Extract the [X, Y] coordinate from the center of the cell holding the provided text.  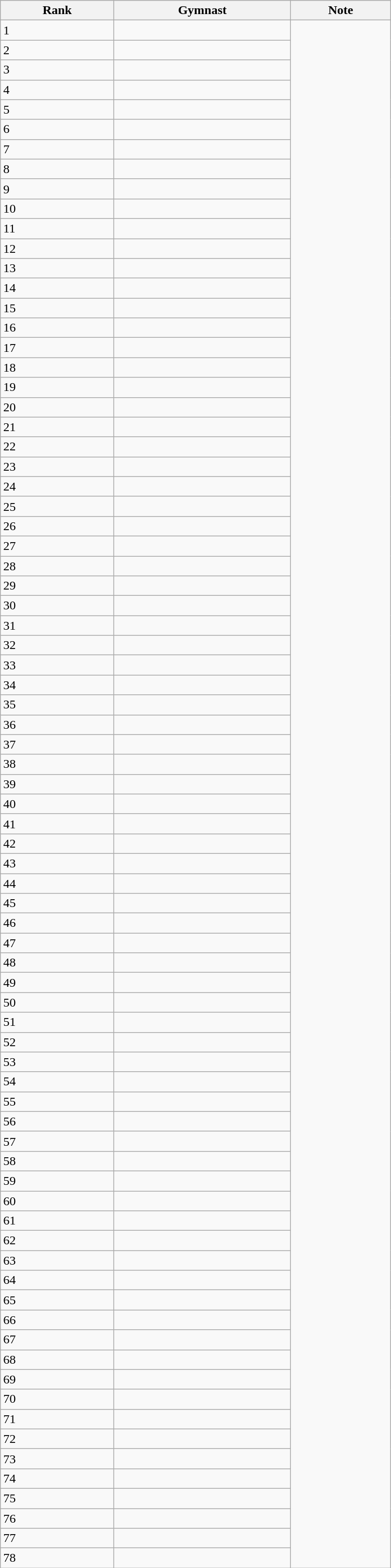
59 [57, 1181]
7 [57, 149]
6 [57, 129]
4 [57, 90]
32 [57, 645]
37 [57, 744]
73 [57, 1459]
43 [57, 863]
Gymnast [202, 10]
67 [57, 1340]
10 [57, 209]
56 [57, 1121]
30 [57, 606]
39 [57, 784]
53 [57, 1062]
Rank [57, 10]
31 [57, 626]
1 [57, 30]
26 [57, 526]
49 [57, 983]
34 [57, 685]
68 [57, 1359]
41 [57, 824]
38 [57, 764]
57 [57, 1141]
16 [57, 328]
76 [57, 1518]
64 [57, 1280]
48 [57, 963]
78 [57, 1558]
5 [57, 109]
61 [57, 1221]
14 [57, 288]
15 [57, 308]
19 [57, 387]
12 [57, 249]
66 [57, 1320]
9 [57, 189]
58 [57, 1161]
24 [57, 486]
2 [57, 50]
60 [57, 1200]
72 [57, 1439]
69 [57, 1379]
54 [57, 1082]
28 [57, 566]
77 [57, 1538]
8 [57, 169]
Note [341, 10]
23 [57, 467]
47 [57, 943]
50 [57, 1002]
11 [57, 228]
29 [57, 586]
42 [57, 843]
17 [57, 348]
18 [57, 367]
75 [57, 1498]
35 [57, 705]
51 [57, 1022]
46 [57, 923]
44 [57, 884]
40 [57, 804]
65 [57, 1300]
52 [57, 1042]
74 [57, 1478]
27 [57, 546]
25 [57, 506]
3 [57, 70]
63 [57, 1260]
22 [57, 447]
36 [57, 725]
45 [57, 903]
13 [57, 268]
71 [57, 1419]
33 [57, 665]
21 [57, 427]
55 [57, 1101]
20 [57, 407]
62 [57, 1241]
70 [57, 1399]
